Output the [x, y] coordinate of the center of the cell containing the given text.  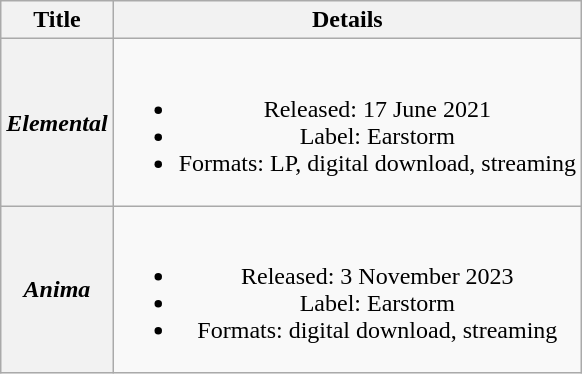
Released: 3 November 2023Label: EarstormFormats: digital download, streaming [347, 290]
Details [347, 20]
Released: 17 June 2021Label: EarstormFormats: LP, digital download, streaming [347, 122]
Title [57, 20]
Elemental [57, 122]
Anima [57, 290]
